Provide the [X, Y] coordinate of the cell's center where the given text is located.  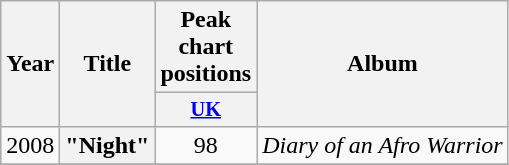
Peak chart positions [206, 47]
Year [30, 64]
Diary of an Afro Warrior [383, 145]
Album [383, 64]
2008 [30, 145]
UK [206, 110]
"Night" [108, 145]
98 [206, 145]
Title [108, 64]
